Capture the cell that displays the provided text and extract its (X, Y) central coordinate. 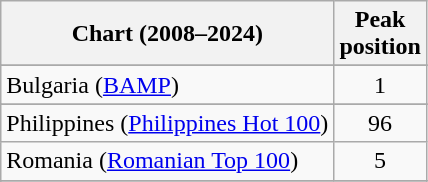
Chart (2008–2024) (168, 34)
Bulgaria (BAMP) (168, 85)
5 (380, 161)
Peakposition (380, 34)
Romania (Romanian Top 100) (168, 161)
96 (380, 123)
1 (380, 85)
Philippines (Philippines Hot 100) (168, 123)
